Pinpoint the cell where the given text exists, returning its [X, Y] midpoint coordinate. 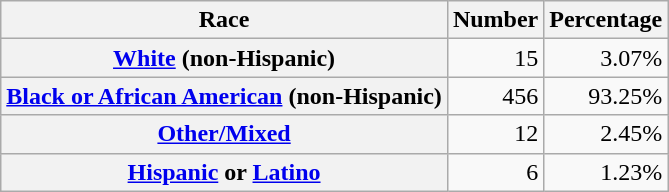
Percentage [606, 20]
3.07% [606, 58]
6 [495, 172]
93.25% [606, 96]
Number [495, 20]
15 [495, 58]
Hispanic or Latino [224, 172]
1.23% [606, 172]
12 [495, 134]
Black or African American (non-Hispanic) [224, 96]
2.45% [606, 134]
Race [224, 20]
456 [495, 96]
White (non-Hispanic) [224, 58]
Other/Mixed [224, 134]
